Detect which cell encompasses the target text, then output its [x, y] center coordinate. 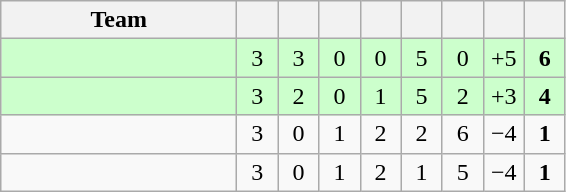
+3 [504, 96]
Team [119, 20]
+5 [504, 58]
4 [544, 96]
